Return the [x, y] coordinate for the center point of the cell that contains the specified text.  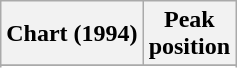
Peakposition [189, 34]
Chart (1994) [72, 34]
